Pinpoint the cell where the given text exists, returning its [X, Y] midpoint coordinate. 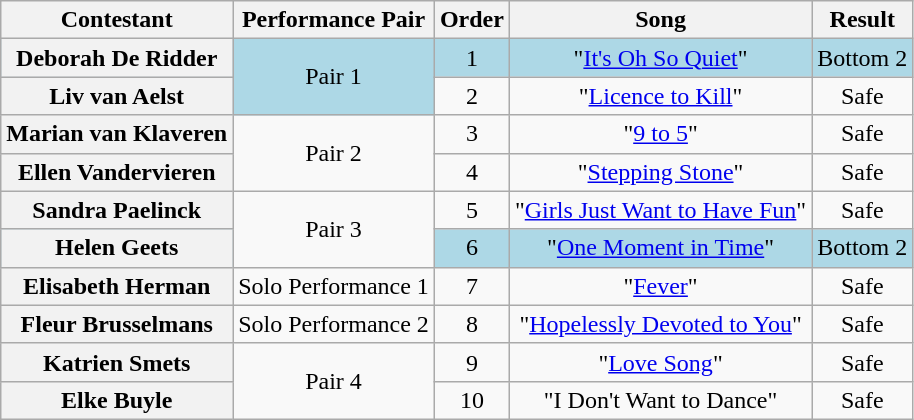
9 [472, 362]
6 [472, 248]
Solo Performance 2 [334, 324]
Result [862, 20]
8 [472, 324]
"One Moment in Time" [660, 248]
Pair 3 [334, 229]
"I Don't Want to Dance" [660, 400]
Katrien Smets [117, 362]
"It's Oh So Quiet" [660, 58]
Sandra Paelinck [117, 210]
Performance Pair [334, 20]
"Girls Just Want to Have Fun" [660, 210]
"Hopelessly Devoted to You" [660, 324]
2 [472, 96]
Fleur Brusselmans [117, 324]
10 [472, 400]
3 [472, 134]
7 [472, 286]
Helen Geets [117, 248]
Solo Performance 1 [334, 286]
Song [660, 20]
"Licence to Kill" [660, 96]
Ellen Vandervieren [117, 172]
Marian van Klaveren [117, 134]
Liv van Aelst [117, 96]
1 [472, 58]
5 [472, 210]
Contestant [117, 20]
Pair 2 [334, 153]
Elisabeth Herman [117, 286]
Elke Buyle [117, 400]
Deborah De Ridder [117, 58]
"Stepping Stone" [660, 172]
Pair 4 [334, 381]
"Love Song" [660, 362]
"Fever" [660, 286]
Order [472, 20]
Pair 1 [334, 77]
"9 to 5" [660, 134]
4 [472, 172]
